Pinpoint the cell where the given text exists, returning its (x, y) midpoint coordinate. 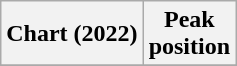
Peakposition (189, 34)
Chart (2022) (72, 34)
